Return [x, y] of the center of cell containing provided text 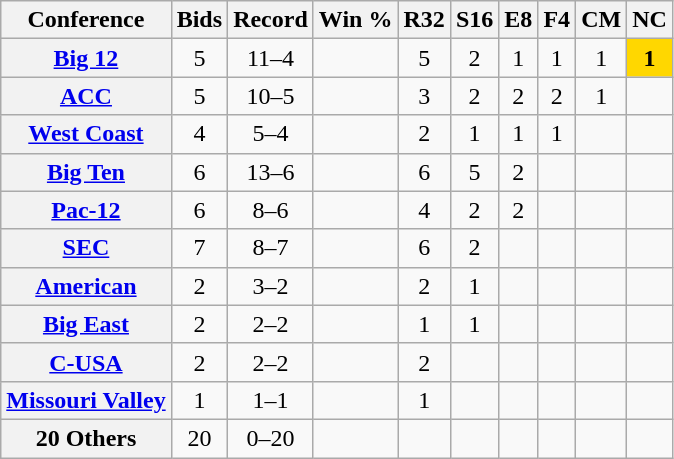
Record [271, 20]
R32 [424, 20]
Pac-12 [86, 210]
3 [424, 96]
S16 [474, 20]
0–20 [271, 438]
Win % [356, 20]
Big 12 [86, 58]
SEC [86, 248]
7 [199, 248]
American [86, 286]
ACC [86, 96]
1–1 [271, 400]
11–4 [271, 58]
Big East [86, 324]
13–6 [271, 172]
8–7 [271, 248]
Missouri Valley [86, 400]
5–4 [271, 134]
Big Ten [86, 172]
Bids [199, 20]
Conference [86, 20]
E8 [518, 20]
10–5 [271, 96]
CM [602, 20]
NC [650, 20]
C-USA [86, 362]
3–2 [271, 286]
20 [199, 438]
20 Others [86, 438]
8–6 [271, 210]
F4 [557, 20]
West Coast [86, 134]
